Detect which cell encompasses the target text, then output its [x, y] center coordinate. 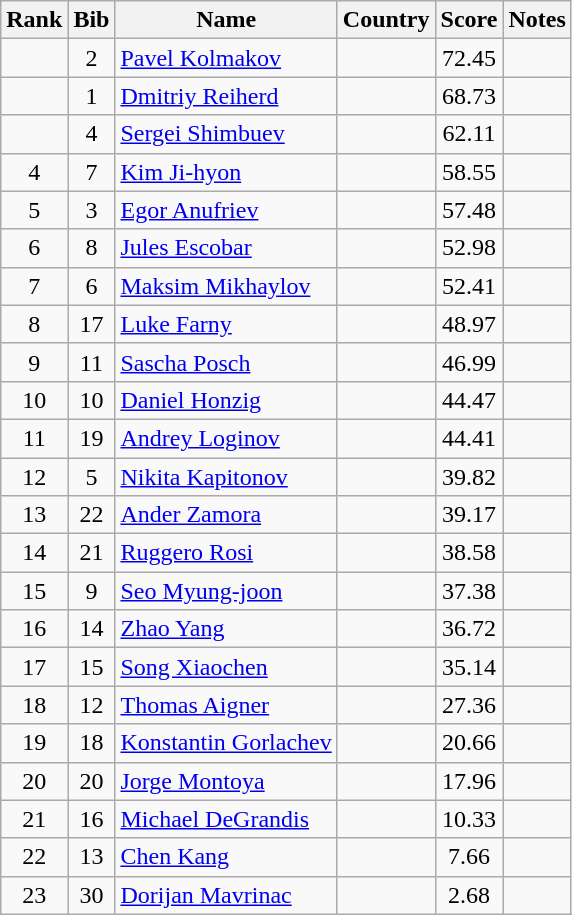
Bib [92, 20]
48.97 [469, 324]
46.99 [469, 362]
Chen Kang [226, 857]
Andrey Loginov [226, 438]
39.17 [469, 515]
Thomas Aigner [226, 705]
52.41 [469, 286]
Sergei Shimbuev [226, 134]
Egor Anufriev [226, 210]
39.82 [469, 477]
2 [92, 58]
Pavel Kolmakov [226, 58]
7.66 [469, 857]
17.96 [469, 781]
23 [34, 895]
38.58 [469, 553]
Ander Zamora [226, 515]
44.47 [469, 400]
3 [92, 210]
Daniel Honzig [226, 400]
Dorijan Mavrinac [226, 895]
1 [92, 96]
20.66 [469, 743]
2.68 [469, 895]
Seo Myung-joon [226, 591]
Konstantin Gorlachev [226, 743]
58.55 [469, 172]
Song Xiaochen [226, 667]
Ruggero Rosi [226, 553]
10.33 [469, 819]
36.72 [469, 629]
Luke Farny [226, 324]
68.73 [469, 96]
Name [226, 20]
Jules Escobar [226, 248]
Notes [537, 20]
37.38 [469, 591]
72.45 [469, 58]
52.98 [469, 248]
27.36 [469, 705]
Kim Ji-hyon [226, 172]
44.41 [469, 438]
30 [92, 895]
Michael DeGrandis [226, 819]
Country [386, 20]
Sascha Posch [226, 362]
Maksim Mikhaylov [226, 286]
Score [469, 20]
35.14 [469, 667]
Zhao Yang [226, 629]
Jorge Montoya [226, 781]
Nikita Kapitonov [226, 477]
57.48 [469, 210]
Dmitriy Reiherd [226, 96]
Rank [34, 20]
62.11 [469, 134]
